For the text-containing cell, return its midpoint in [X, Y] coordinate format. 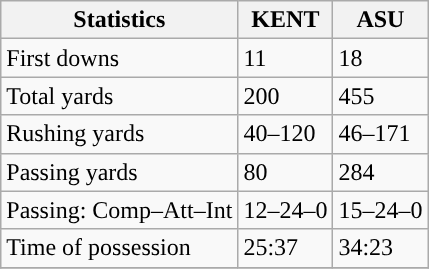
Passing yards [120, 172]
Time of possession [120, 248]
18 [380, 58]
40–120 [286, 134]
KENT [286, 20]
First downs [120, 58]
Rushing yards [120, 134]
ASU [380, 20]
284 [380, 172]
Statistics [120, 20]
Passing: Comp–Att–Int [120, 210]
80 [286, 172]
46–171 [380, 134]
34:23 [380, 248]
11 [286, 58]
12–24–0 [286, 210]
15–24–0 [380, 210]
25:37 [286, 248]
455 [380, 96]
Total yards [120, 96]
200 [286, 96]
